Determine the [x, y] coordinate at the center of the cell enclosing the given text.  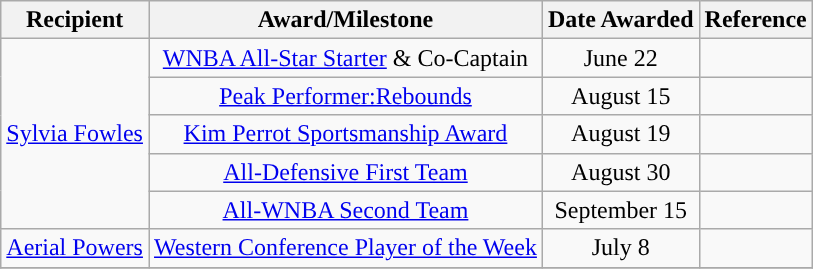
Reference [756, 20]
August 19 [620, 134]
June 22 [620, 58]
All-Defensive First Team [345, 172]
August 15 [620, 96]
July 8 [620, 248]
Sylvia Fowles [75, 134]
WNBA All-Star Starter & Co-Captain [345, 58]
Recipient [75, 20]
September 15 [620, 210]
August 30 [620, 172]
Award/Milestone [345, 20]
Aerial Powers [75, 248]
Kim Perrot Sportsmanship Award [345, 134]
Date Awarded [620, 20]
Peak Performer:Rebounds [345, 96]
Western Conference Player of the Week [345, 248]
All-WNBA Second Team [345, 210]
